Search for the cell housing the specified text and yield its (x, y) center coordinate. 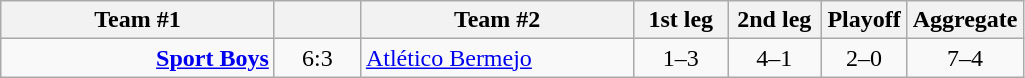
Playoff (864, 20)
1–3 (681, 58)
7–4 (965, 58)
Team #2 (497, 20)
Sport Boys (138, 58)
Atlético Bermejo (497, 58)
6:3 (317, 58)
1st leg (681, 20)
4–1 (775, 58)
2nd leg (775, 20)
2–0 (864, 58)
Team #1 (138, 20)
Aggregate (965, 20)
